Capture the cell that displays the provided text and extract its (X, Y) central coordinate. 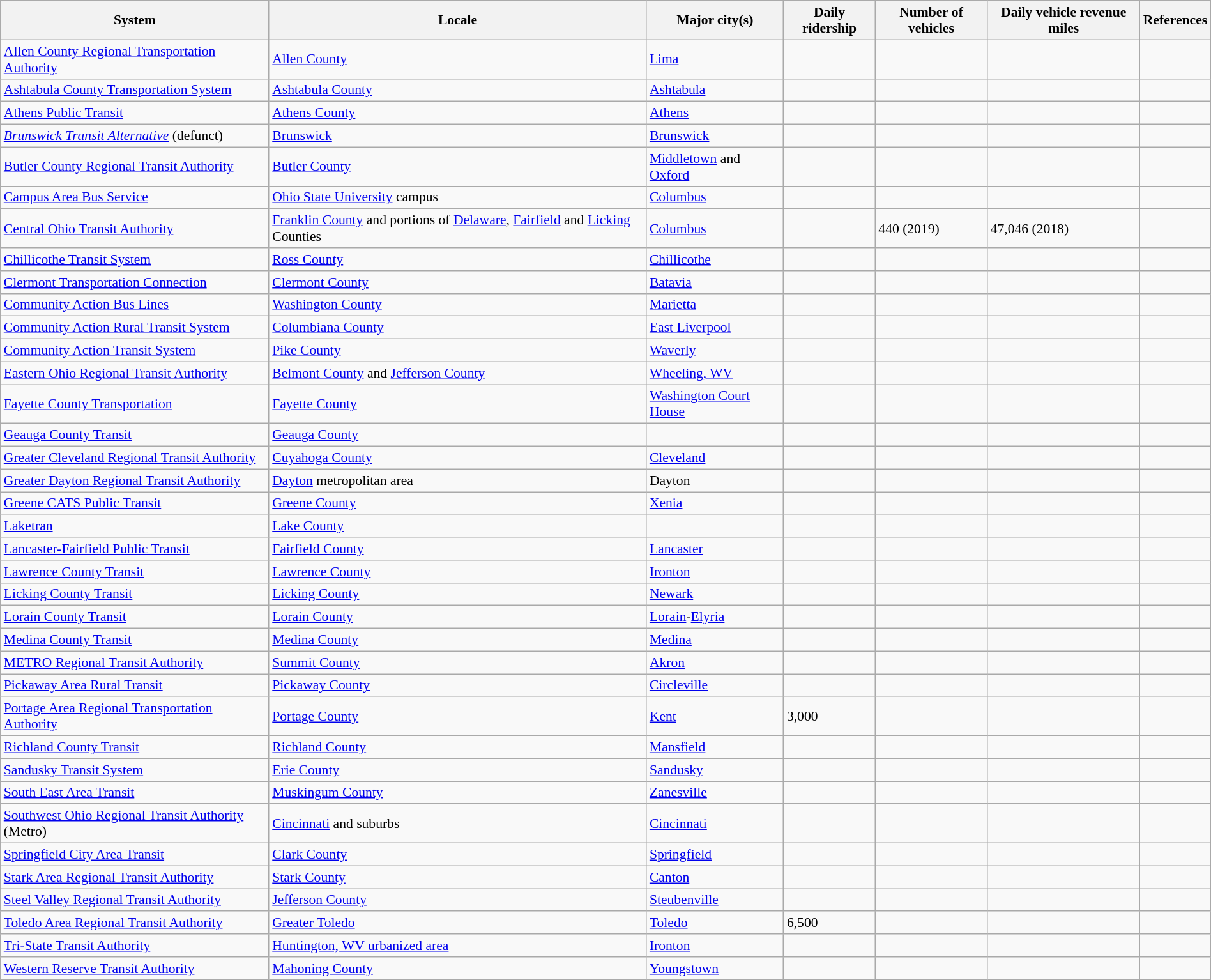
Western Reserve Transit Authority (135, 969)
Toledo Area Regional Transit Authority (135, 923)
Medina County (457, 640)
Columbiana County (457, 328)
Xenia (715, 503)
Dayton (715, 480)
Jefferson County (457, 900)
Geauga County Transit (135, 435)
Geauga County (457, 435)
Kent (715, 717)
Washington County (457, 305)
Licking County (457, 594)
Muskingum County (457, 793)
Lawrence County Transit (135, 572)
Franklin County and portions of Delaware, Fairfield and Licking Counties (457, 229)
Akron (715, 662)
Lima (715, 59)
Ashtabula County (457, 90)
Lorain-Elyria (715, 617)
Richland County (457, 747)
Toledo (715, 923)
Allen County (457, 59)
Campus Area Bus Service (135, 197)
Athens County (457, 113)
Ashtabula County Transportation System (135, 90)
Wheeling, WV (715, 373)
Cincinnati (715, 824)
System (135, 20)
Eastern Ohio Regional Transit Authority (135, 373)
Laketran (135, 526)
Stark Area Regional Transit Authority (135, 877)
Greater Toledo (457, 923)
Greater Cleveland Regional Transit Authority (135, 458)
Portage Area Regional Transportation Authority (135, 717)
440 (2019) (931, 229)
Allen County Regional Transportation Authority (135, 59)
Fayette County Transportation (135, 404)
Athens (715, 113)
Tri-State Transit Authority (135, 946)
3,000 (829, 717)
Cleveland (715, 458)
Fayette County (457, 404)
Newark (715, 594)
Fairfield County (457, 549)
Springfield City Area Transit (135, 855)
Lake County (457, 526)
Brunswick Transit Alternative (defunct) (135, 136)
Circleville (715, 685)
Ohio State University campus (457, 197)
Butler County (457, 166)
Youngstown (715, 969)
South East Area Transit (135, 793)
Richland County Transit (135, 747)
Lancaster (715, 549)
Medina (715, 640)
Sandusky (715, 770)
Locale (457, 20)
Butler County Regional Transit Authority (135, 166)
Pickaway County (457, 685)
Pike County (457, 351)
Cincinnati and suburbs (457, 824)
Ashtabula (715, 90)
Marietta (715, 305)
6,500 (829, 923)
Athens Public Transit (135, 113)
Washington Court House (715, 404)
Greene County (457, 503)
METRO Regional Transit Authority (135, 662)
Canton (715, 877)
Belmont County and Jefferson County (457, 373)
Erie County (457, 770)
Community Action Rural Transit System (135, 328)
Lancaster-Fairfield Public Transit (135, 549)
Zanesville (715, 793)
Dayton metropolitan area (457, 480)
Clark County (457, 855)
References (1175, 20)
Southwest Ohio Regional Transit Authority (Metro) (135, 824)
Central Ohio Transit Authority (135, 229)
Steel Valley Regional Transit Authority (135, 900)
Daily ridership (829, 20)
Lorain County (457, 617)
Steubenville (715, 900)
Major city(s) (715, 20)
Chillicothe Transit System (135, 259)
Greene CATS Public Transit (135, 503)
Clermont County (457, 282)
Huntington, WV urbanized area (457, 946)
Portage County (457, 717)
Mahoning County (457, 969)
Licking County Transit (135, 594)
Lorain County Transit (135, 617)
Summit County (457, 662)
Lawrence County (457, 572)
Pickaway Area Rural Transit (135, 685)
Clermont Transportation Connection (135, 282)
Middletown and Oxford (715, 166)
Sandusky Transit System (135, 770)
Community Action Bus Lines (135, 305)
47,046 (2018) (1064, 229)
Daily vehicle revenue miles (1064, 20)
Medina County Transit (135, 640)
Greater Dayton Regional Transit Authority (135, 480)
Waverly (715, 351)
Cuyahoga County (457, 458)
Number of vehicles (931, 20)
East Liverpool (715, 328)
Mansfield (715, 747)
Batavia (715, 282)
Ross County (457, 259)
Stark County (457, 877)
Community Action Transit System (135, 351)
Springfield (715, 855)
Chillicothe (715, 259)
